Find where the given text appears and provide that cell's center as [x, y] coordinate. 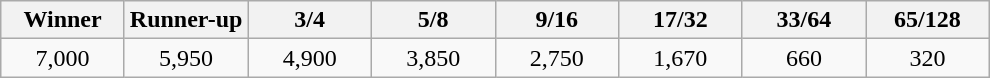
7,000 [63, 58]
3,850 [433, 58]
5/8 [433, 20]
660 [804, 58]
65/128 [928, 20]
5,950 [186, 58]
1,670 [681, 58]
33/64 [804, 20]
17/32 [681, 20]
4,900 [310, 58]
2,750 [557, 58]
Runner-up [186, 20]
320 [928, 58]
Winner [63, 20]
9/16 [557, 20]
3/4 [310, 20]
